Pinpoint the cell where the given text exists, returning its [X, Y] midpoint coordinate. 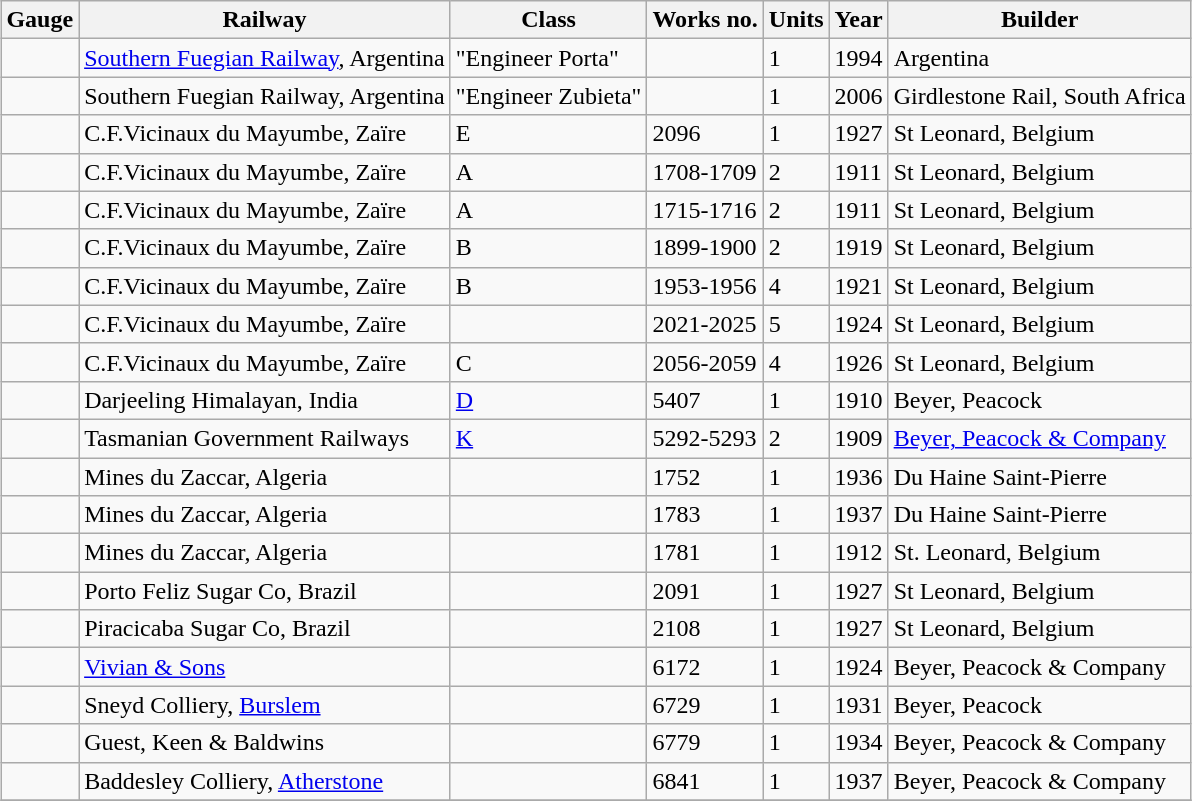
2021-2025 [705, 324]
1715-1716 [705, 210]
Class [548, 20]
C [548, 362]
Units [796, 20]
E [548, 134]
1909 [858, 438]
Girdlestone Rail, South Africa [1040, 96]
1781 [705, 553]
1752 [705, 477]
Tasmanian Government Railways [265, 438]
1919 [858, 248]
6172 [705, 667]
"Engineer Porta" [548, 58]
D [548, 400]
2056-2059 [705, 362]
Guest, Keen & Baldwins [265, 743]
Porto Feliz Sugar Co, Brazil [265, 591]
1708-1709 [705, 172]
2096 [705, 134]
Railway [265, 20]
1912 [858, 553]
St. Leonard, Belgium [1040, 553]
2108 [705, 629]
5292-5293 [705, 438]
1953-1956 [705, 286]
K [548, 438]
1931 [858, 705]
Builder [1040, 20]
Year [858, 20]
Works no. [705, 20]
2091 [705, 591]
6729 [705, 705]
1926 [858, 362]
Gauge [40, 20]
5407 [705, 400]
Sneyd Colliery, Burslem [265, 705]
Piracicaba Sugar Co, Brazil [265, 629]
1934 [858, 743]
1899-1900 [705, 248]
Baddesley Colliery, Atherstone [265, 781]
5 [796, 324]
2006 [858, 96]
Darjeeling Himalayan, India [265, 400]
1910 [858, 400]
1783 [705, 515]
1994 [858, 58]
6841 [705, 781]
"Engineer Zubieta" [548, 96]
Vivian & Sons [265, 667]
6779 [705, 743]
1921 [858, 286]
Argentina [1040, 58]
1936 [858, 477]
